Detect which cell encompasses the target text, then output its (x, y) center coordinate. 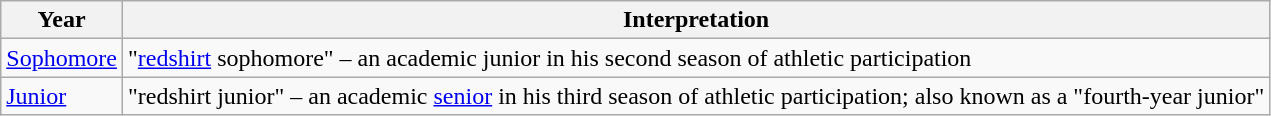
Sophomore (62, 58)
"redshirt sophomore" – an academic junior in his second season of athletic participation (696, 58)
Year (62, 20)
Interpretation (696, 20)
"redshirt junior" – an academic senior in his third season of athletic participation; also known as a "fourth-year junior" (696, 96)
Junior (62, 96)
